Locate the cell with the specified text and output its (x, y) center coordinate. 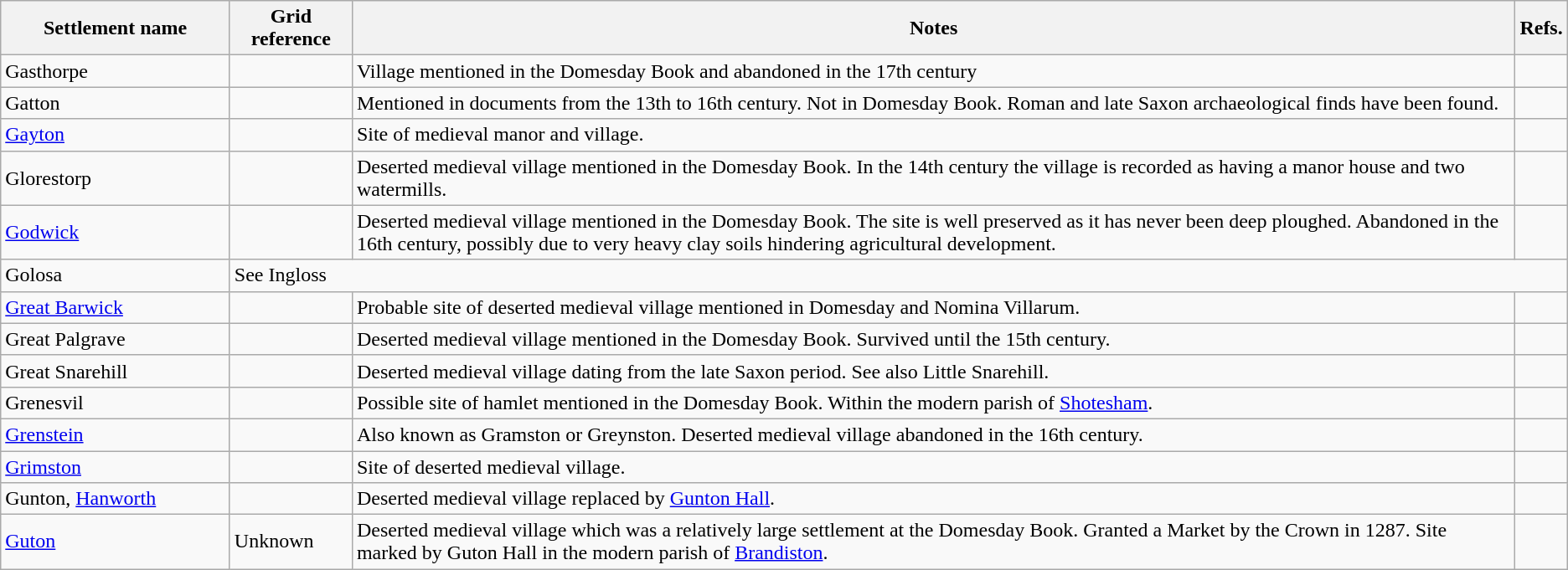
Unknown (291, 542)
Deserted medieval village mentioned in the Domesday Book. Survived until the 15th century. (933, 339)
Deserted medieval village dating from the late Saxon period. See also Little Snarehill. (933, 371)
Mentioned in documents from the 13th to 16th century. Not in Domesday Book. Roman and late Saxon archaeological finds have been found. (933, 103)
Also known as Gramston or Greynston. Deserted medieval village abandoned in the 16th century. (933, 434)
Deserted medieval village mentioned in the Domesday Book. In the 14th century the village is recorded as having a manor house and two watermills. (933, 177)
Great Snarehill (116, 371)
Golosa (116, 275)
Grenesvil (116, 403)
See Ingloss (898, 275)
Gunton, Hanworth (116, 499)
Great Palgrave (116, 339)
Grenstein (116, 434)
Deserted medieval village replaced by Gunton Hall. (933, 499)
Grimston (116, 466)
Possible site of hamlet mentioned in the Domesday Book. Within the modern parish of Shotesham. (933, 403)
Great Barwick (116, 307)
Gasthorpe (116, 71)
Site of medieval manor and village. (933, 135)
Village mentioned in the Domesday Book and abandoned in the 17th century (933, 71)
Guton (116, 542)
Gayton (116, 135)
Settlement name (116, 28)
Notes (933, 28)
Refs. (1541, 28)
Gatton (116, 103)
Godwick (116, 233)
Site of deserted medieval village. (933, 466)
Glorestorp (116, 177)
Grid reference (291, 28)
Probable site of deserted medieval village mentioned in Domesday and Nomina Villarum. (933, 307)
